Scan for the cell matching the given text and deliver its (x, y) coordinate at center. 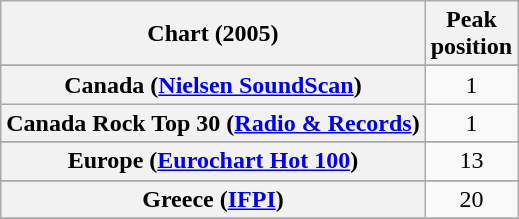
Peakposition (471, 34)
Greece (IFPI) (213, 199)
Canada Rock Top 30 (Radio & Records) (213, 123)
Chart (2005) (213, 34)
Canada (Nielsen SoundScan) (213, 85)
Europe (Eurochart Hot 100) (213, 161)
13 (471, 161)
20 (471, 199)
